Scan for the cell matching the given text and deliver its (X, Y) coordinate at center. 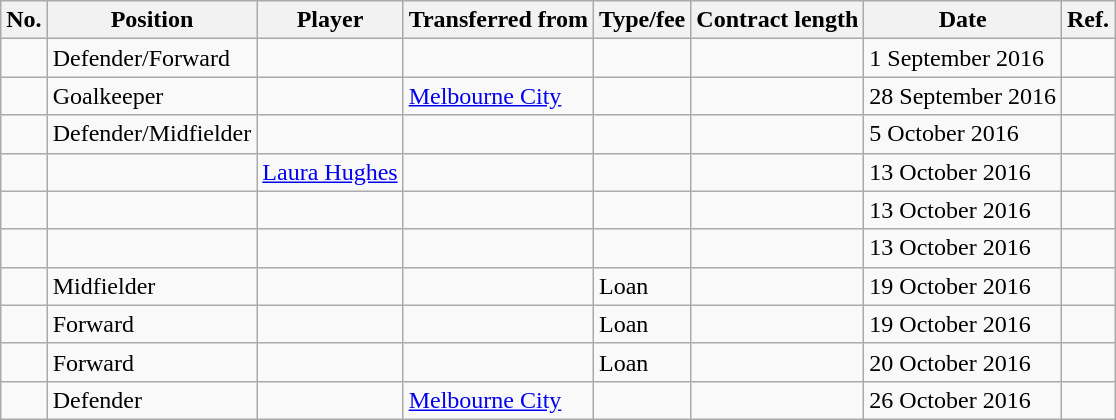
1 September 2016 (963, 58)
Defender (152, 400)
28 September 2016 (963, 96)
5 October 2016 (963, 134)
Position (152, 20)
Goalkeeper (152, 96)
Ref. (1088, 20)
Date (963, 20)
26 October 2016 (963, 400)
20 October 2016 (963, 362)
Defender/Forward (152, 58)
No. (24, 20)
Laura Hughes (330, 172)
Midfielder (152, 286)
Defender/Midfielder (152, 134)
Contract length (778, 20)
Transferred from (498, 20)
Player (330, 20)
Type/fee (642, 20)
